Scan for the cell matching the given text and deliver its [x, y] coordinate at center. 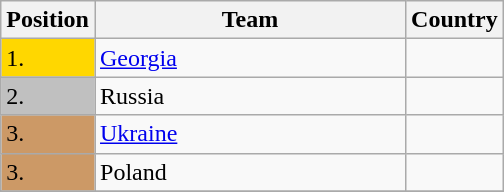
Position [48, 20]
Team [250, 20]
1. [48, 58]
Poland [250, 172]
Country [455, 20]
Georgia [250, 58]
Ukraine [250, 134]
2. [48, 96]
Russia [250, 96]
